Extract the [X, Y] coordinate from the center of the cell holding the provided text.  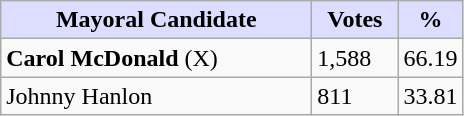
66.19 [430, 58]
811 [355, 96]
Carol McDonald (X) [156, 58]
% [430, 20]
33.81 [430, 96]
Mayoral Candidate [156, 20]
Votes [355, 20]
Johnny Hanlon [156, 96]
1,588 [355, 58]
